Extract the (x, y) coordinate from the center of the cell holding the provided text.  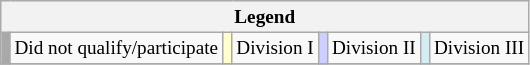
Legend (265, 17)
Did not qualify/participate (116, 48)
Division II (374, 48)
Division I (275, 48)
Division III (478, 48)
